Search for the cell housing the specified text and yield its [X, Y] center coordinate. 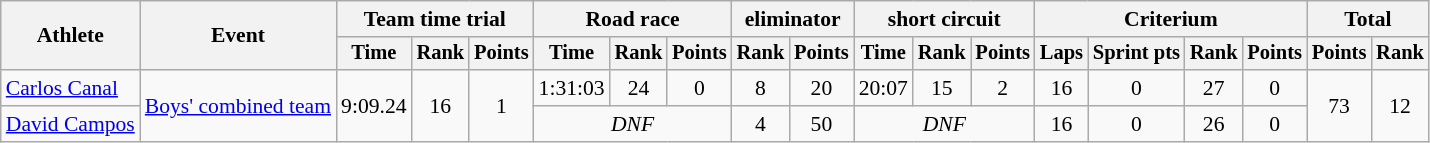
24 [639, 88]
Sprint pts [1136, 54]
8 [761, 88]
Event [238, 36]
Laps [1062, 54]
27 [1214, 88]
1 [501, 106]
Boys' combined team [238, 106]
1:31:03 [572, 88]
9:09.24 [374, 106]
15 [942, 88]
73 [1339, 106]
Carlos Canal [70, 88]
20 [821, 88]
Athlete [70, 36]
eliminator [793, 19]
short circuit [944, 19]
4 [761, 124]
Team time trial [434, 19]
50 [821, 124]
Road race [633, 19]
David Campos [70, 124]
26 [1214, 124]
Criterium [1171, 19]
Total [1368, 19]
2 [1002, 88]
20:07 [884, 88]
12 [1400, 106]
